Pinpoint the cell where the given text exists, returning its [X, Y] midpoint coordinate. 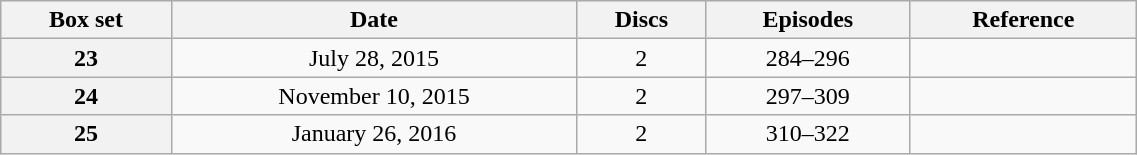
25 [86, 134]
Discs [642, 20]
Date [374, 20]
297–309 [808, 96]
Box set [86, 20]
Reference [1024, 20]
284–296 [808, 58]
July 28, 2015 [374, 58]
Episodes [808, 20]
23 [86, 58]
24 [86, 96]
310–322 [808, 134]
November 10, 2015 [374, 96]
January 26, 2016 [374, 134]
